Scan for the cell matching the given text and deliver its (x, y) coordinate at center. 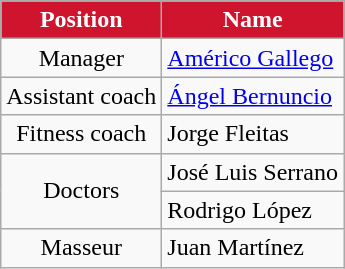
Rodrigo López (253, 210)
Assistant coach (82, 96)
Manager (82, 58)
Masseur (82, 248)
Fitness coach (82, 134)
Doctors (82, 191)
Américo Gallego (253, 58)
Name (253, 20)
José Luis Serrano (253, 172)
Ángel Bernuncio (253, 96)
Juan Martínez (253, 248)
Jorge Fleitas (253, 134)
Position (82, 20)
